Detect which cell encompasses the target text, then output its (X, Y) center coordinate. 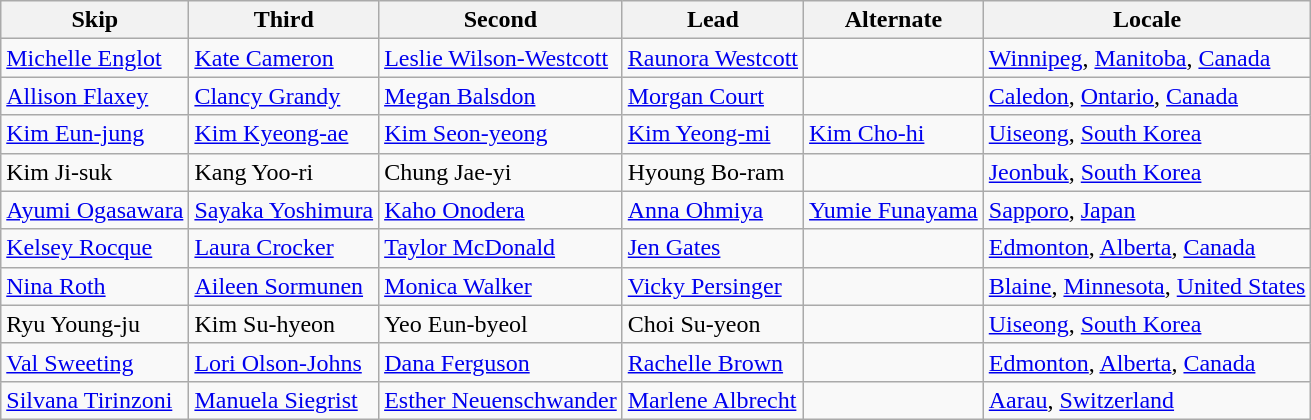
Blaine, Minnesota, United States (1147, 286)
Taylor McDonald (501, 248)
Sayaka Yoshimura (284, 210)
Choi Su-yeon (712, 324)
Kim Kyeong-ae (284, 134)
Monica Walker (501, 286)
Marlene Albrecht (712, 400)
Leslie Wilson-Westcott (501, 58)
Skip (95, 20)
Alternate (894, 20)
Lori Olson-Johns (284, 362)
Second (501, 20)
Anna Ohmiya (712, 210)
Manuela Siegrist (284, 400)
Michelle Englot (95, 58)
Yeo Eun-byeol (501, 324)
Third (284, 20)
Val Sweeting (95, 362)
Aileen Sormunen (284, 286)
Lead (712, 20)
Raunora Westcott (712, 58)
Hyoung Bo-ram (712, 172)
Locale (1147, 20)
Clancy Grandy (284, 96)
Ryu Young-ju (95, 324)
Ayumi Ogasawara (95, 210)
Rachelle Brown (712, 362)
Kate Cameron (284, 58)
Yumie Funayama (894, 210)
Aarau, Switzerland (1147, 400)
Dana Ferguson (501, 362)
Kaho Onodera (501, 210)
Kim Ji-suk (95, 172)
Jen Gates (712, 248)
Esther Neuenschwander (501, 400)
Allison Flaxey (95, 96)
Vicky Persinger (712, 286)
Kim Seon-yeong (501, 134)
Kelsey Rocque (95, 248)
Caledon, Ontario, Canada (1147, 96)
Kim Yeong-mi (712, 134)
Kang Yoo-ri (284, 172)
Morgan Court (712, 96)
Nina Roth (95, 286)
Sapporo, Japan (1147, 210)
Silvana Tirinzoni (95, 400)
Laura Crocker (284, 248)
Megan Balsdon (501, 96)
Winnipeg, Manitoba, Canada (1147, 58)
Chung Jae-yi (501, 172)
Kim Su-hyeon (284, 324)
Kim Eun-jung (95, 134)
Jeonbuk, South Korea (1147, 172)
Kim Cho-hi (894, 134)
